Return [X, Y] of the center of cell containing provided text 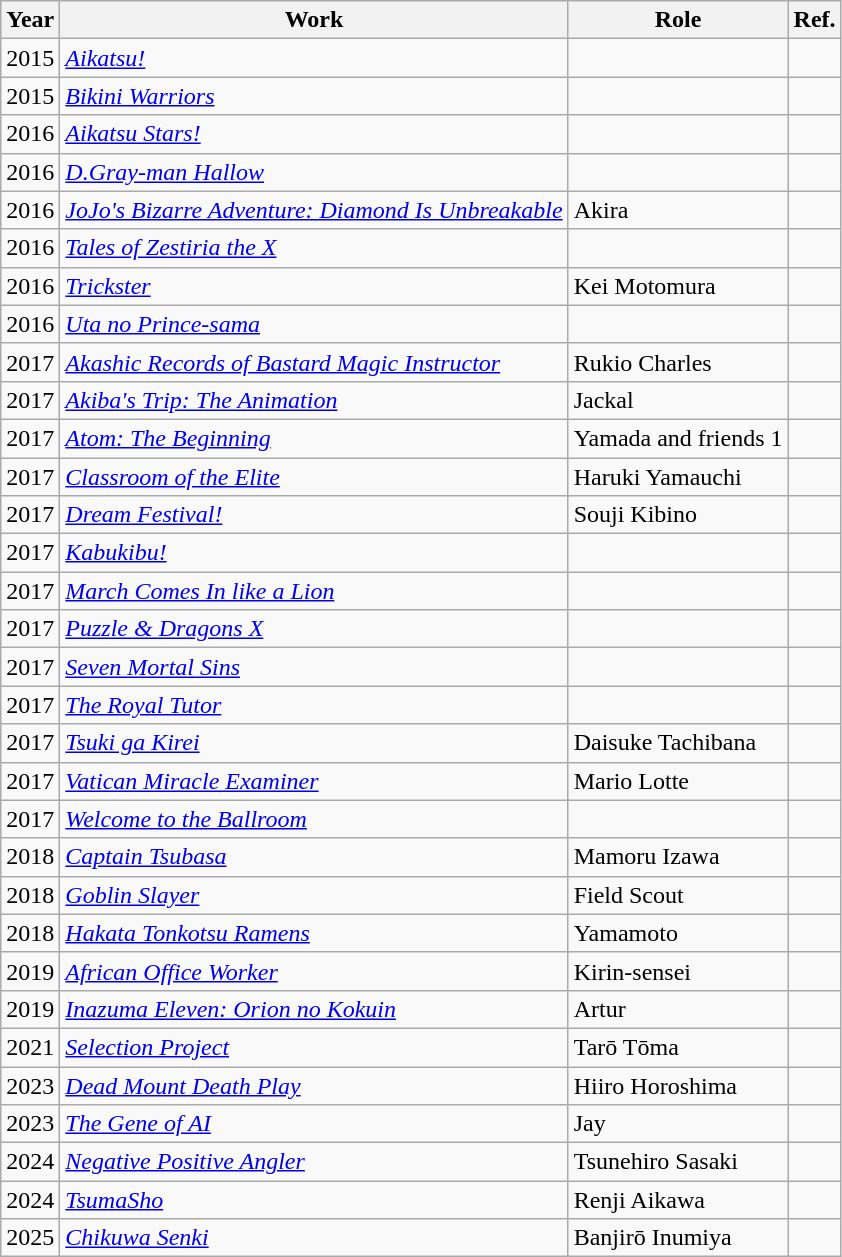
D.Gray-man Hallow [314, 172]
Kei Motomura [678, 286]
Kirin-sensei [678, 971]
Classroom of the Elite [314, 477]
Work [314, 20]
Jay [678, 1124]
March Comes In like a Lion [314, 591]
Year [30, 20]
Puzzle & Dragons X [314, 629]
Goblin Slayer [314, 895]
The Royal Tutor [314, 705]
The Gene of AI [314, 1124]
Akira [678, 210]
Artur [678, 1009]
Field Scout [678, 895]
Tales of Zestiria the X [314, 248]
Mario Lotte [678, 781]
African Office Worker [314, 971]
Tarō Tōma [678, 1047]
Yamamoto [678, 933]
Renji Aikawa [678, 1200]
Yamada and friends 1 [678, 438]
Dream Festival! [314, 515]
Vatican Miracle Examiner [314, 781]
Daisuke Tachibana [678, 743]
Haruki Yamauchi [678, 477]
Souji Kibino [678, 515]
2025 [30, 1238]
Seven Mortal Sins [314, 667]
Jackal [678, 400]
Hiiro Horoshima [678, 1085]
TsumaSho [314, 1200]
Negative Positive Angler [314, 1162]
Dead Mount Death Play [314, 1085]
Captain Tsubasa [314, 857]
Aikatsu Stars! [314, 134]
Tsunehiro Sasaki [678, 1162]
Ref. [814, 20]
Inazuma Eleven: Orion no Kokuin [314, 1009]
Welcome to the Ballroom [314, 819]
Chikuwa Senki [314, 1238]
Akashic Records of Bastard Magic Instructor [314, 362]
Atom: The Beginning [314, 438]
Uta no Prince-sama [314, 324]
Hakata Tonkotsu Ramens [314, 933]
Mamoru Izawa [678, 857]
Role [678, 20]
Selection Project [314, 1047]
2021 [30, 1047]
Banjirō Inumiya [678, 1238]
Trickster [314, 286]
Tsuki ga Kirei [314, 743]
Rukio Charles [678, 362]
JoJo's Bizarre Adventure: Diamond Is Unbreakable [314, 210]
Kabukibu! [314, 553]
Aikatsu! [314, 58]
Akiba's Trip: The Animation [314, 400]
Bikini Warriors [314, 96]
